Return [x, y] of the center of cell containing provided text 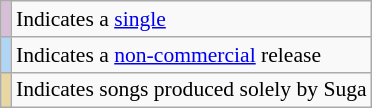
Indicates a single [192, 19]
Indicates a non-commercial release [192, 55]
Indicates songs produced solely by Suga [192, 90]
